Return the [X, Y] coordinate for the center point of the cell that contains the specified text.  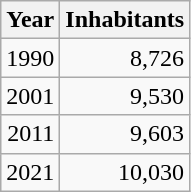
8,726 [125, 58]
2021 [30, 172]
1990 [30, 58]
Inhabitants [125, 20]
9,530 [125, 96]
2011 [30, 134]
Year [30, 20]
2001 [30, 96]
10,030 [125, 172]
9,603 [125, 134]
